Locate the cell with the specified text and output its (x, y) center coordinate. 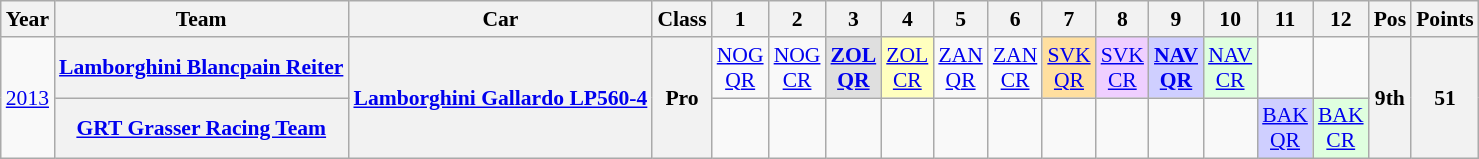
ZOLCR (907, 68)
1 (740, 19)
Pos (1390, 19)
2013 (28, 98)
51 (1445, 98)
ZANCR (1015, 68)
SVKCR (1122, 68)
Year (28, 19)
11 (1285, 19)
ZOLQR (854, 68)
6 (1015, 19)
3 (854, 19)
NAVQR (1176, 68)
SVKQR (1068, 68)
Class (682, 19)
7 (1068, 19)
Team (201, 19)
5 (960, 19)
9 (1176, 19)
GRT Grasser Racing Team (201, 128)
2 (798, 19)
12 (1341, 19)
8 (1122, 19)
NAVCR (1230, 68)
10 (1230, 19)
NOGCR (798, 68)
BAKQR (1285, 128)
Lamborghini Gallardo LP560-4 (500, 98)
Pro (682, 98)
4 (907, 19)
ZANQR (960, 68)
Car (500, 19)
Points (1445, 19)
BAKCR (1341, 128)
Lamborghini Blancpain Reiter (201, 68)
NOGQR (740, 68)
9th (1390, 98)
